Locate the cell with the specified text and output its [X, Y] center coordinate. 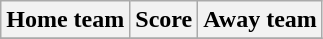
Away team [260, 20]
Home team [66, 20]
Score [164, 20]
